Provide the (x, y) coordinate of the cell's center where the given text is located.  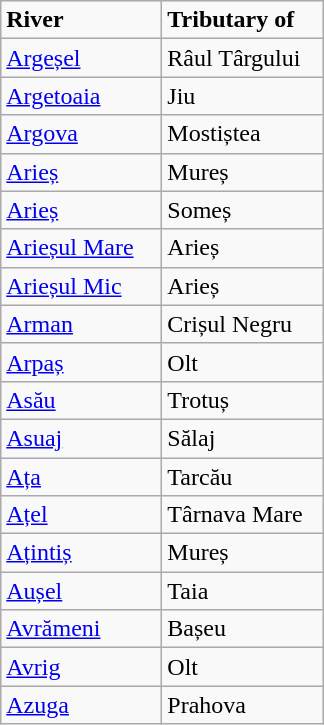
Sălaj (242, 438)
Tarcău (242, 477)
Tributary of (242, 20)
Arieșul Mic (82, 286)
Jiu (242, 96)
Arman (82, 324)
Arieșul Mare (82, 248)
Trotuș (242, 400)
Bașeu (242, 629)
Asuaj (82, 438)
Someș (242, 210)
Ațintiș (82, 553)
Ața (82, 477)
Ațel (82, 515)
Asău (82, 400)
Mostiștea (242, 134)
Argeșel (82, 58)
Arpaș (82, 362)
Râul Târgului (242, 58)
Crișul Negru (242, 324)
Taia (242, 591)
Azuga (82, 705)
Prahova (242, 705)
Avrig (82, 667)
Aușel (82, 591)
River (82, 20)
Târnava Mare (242, 515)
Argova (82, 134)
Argetoaia (82, 96)
Avrămeni (82, 629)
